Identify which cell holds the provided text, then report its (X, Y) central coordinate. 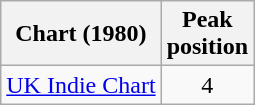
Chart (1980) (81, 34)
4 (207, 85)
UK Indie Chart (81, 85)
Peakposition (207, 34)
